Pinpoint the cell where the given text exists, returning its [X, Y] midpoint coordinate. 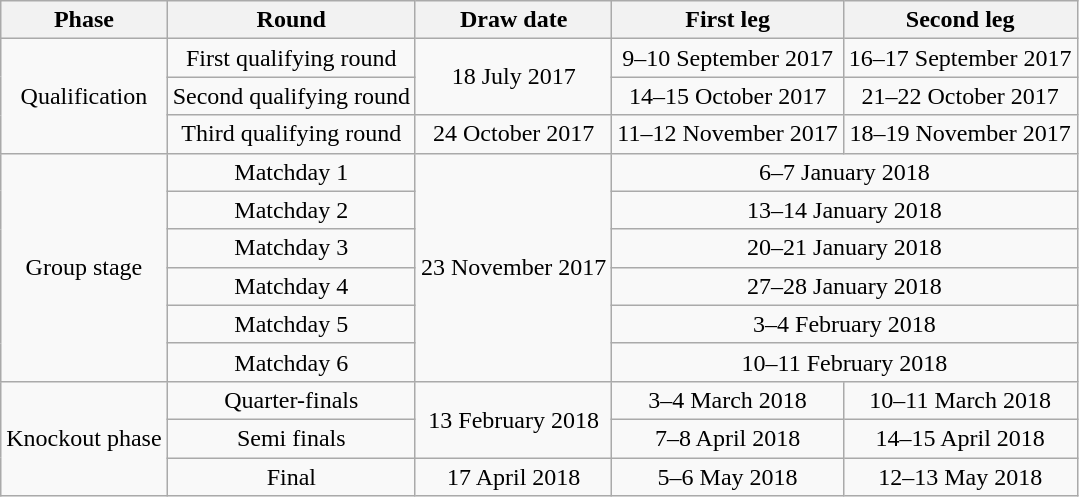
Second leg [960, 20]
7–8 April 2018 [728, 438]
Matchday 4 [291, 286]
24 October 2017 [513, 134]
Semi finals [291, 438]
17 April 2018 [513, 477]
18–19 November 2017 [960, 134]
3–4 March 2018 [728, 400]
10–11 March 2018 [960, 400]
27–28 January 2018 [844, 286]
Qualification [84, 96]
18 July 2017 [513, 77]
3–4 February 2018 [844, 324]
Group stage [84, 267]
20–21 January 2018 [844, 248]
Round [291, 20]
6–7 January 2018 [844, 172]
Knockout phase [84, 438]
23 November 2017 [513, 267]
Matchday 1 [291, 172]
Second qualifying round [291, 96]
Matchday 3 [291, 248]
Phase [84, 20]
Third qualifying round [291, 134]
16–17 September 2017 [960, 58]
21–22 October 2017 [960, 96]
Final [291, 477]
13 February 2018 [513, 419]
12–13 May 2018 [960, 477]
First qualifying round [291, 58]
5–6 May 2018 [728, 477]
Draw date [513, 20]
First leg [728, 20]
Matchday 6 [291, 362]
10–11 February 2018 [844, 362]
14–15 April 2018 [960, 438]
Matchday 5 [291, 324]
14–15 October 2017 [728, 96]
Matchday 2 [291, 210]
11–12 November 2017 [728, 134]
9–10 September 2017 [728, 58]
13–14 January 2018 [844, 210]
Quarter-finals [291, 400]
